Search for the cell housing the specified text and yield its [x, y] center coordinate. 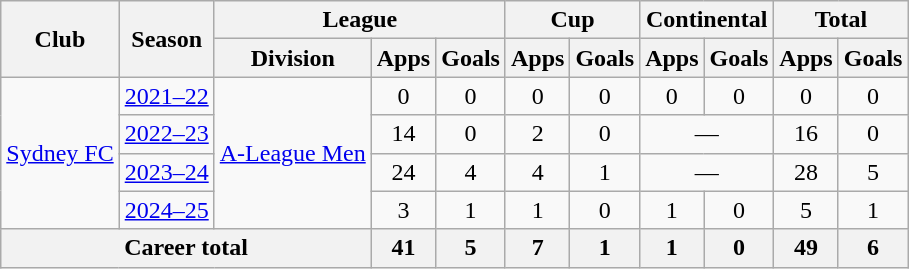
2 [537, 134]
49 [806, 248]
6 [873, 248]
2024–25 [166, 210]
Career total [186, 248]
A-League Men [292, 153]
7 [537, 248]
2023–24 [166, 172]
2022–23 [166, 134]
Cup [572, 20]
41 [403, 248]
14 [403, 134]
24 [403, 172]
League [360, 20]
Total [841, 20]
Season [166, 39]
Sydney FC [60, 153]
28 [806, 172]
Division [292, 58]
Club [60, 39]
2021–22 [166, 96]
3 [403, 210]
16 [806, 134]
Continental [707, 20]
